From the cell containing the given text, extract its center point as (x, y) coordinate. 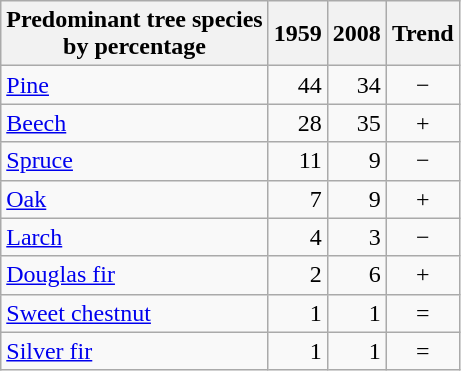
35 (356, 123)
28 (298, 123)
Douglas fir (134, 275)
2008 (356, 34)
Sweet chestnut (134, 313)
Beech (134, 123)
34 (356, 85)
Larch (134, 237)
Pine (134, 85)
Trend (422, 34)
2 (298, 275)
6 (356, 275)
7 (298, 199)
Silver fir (134, 351)
11 (298, 161)
4 (298, 237)
Oak (134, 199)
3 (356, 237)
Spruce (134, 161)
Predominant tree speciesby percentage (134, 34)
1959 (298, 34)
44 (298, 85)
